Scan for the cell matching the given text and deliver its (x, y) coordinate at center. 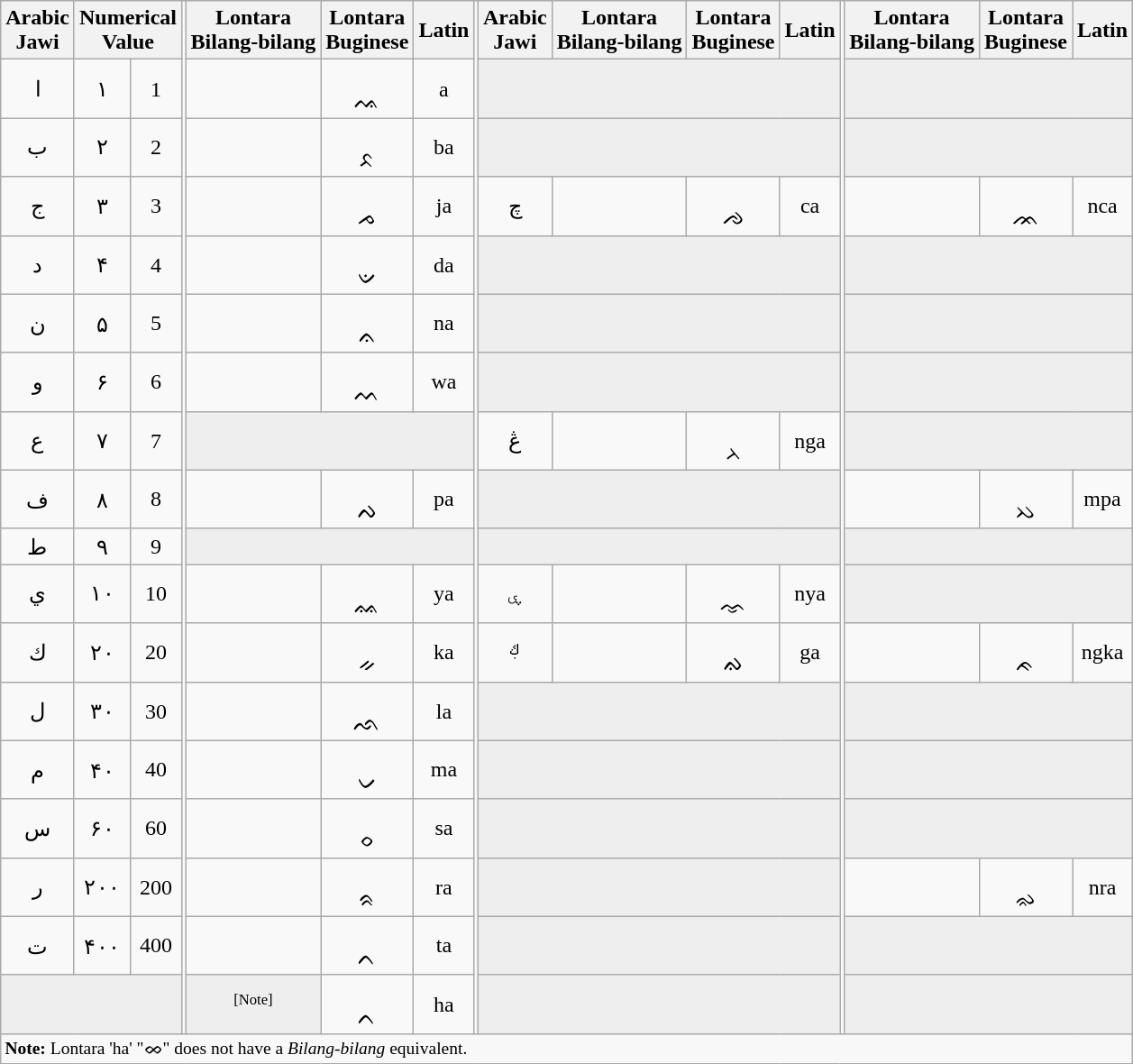
د (38, 265)
nca (1103, 206)
٨ (102, 500)
۴٠ (102, 770)
ᨓ (368, 382)
ᨐ (368, 593)
ج (38, 206)
ب (38, 148)
و (38, 382)
200 (157, 887)
١ (102, 88)
ᨅ (368, 148)
da (443, 265)
30 (157, 711)
a (443, 88)
wa (443, 382)
٢٠٠ (102, 887)
ka (443, 653)
ᨁ (734, 653)
۶٠ (102, 828)
ᨃ (1026, 653)
ر (38, 887)
ع (38, 440)
ي (38, 593)
ja (443, 206)
Note: Lontara 'ha' "ᨖ" does not have a Bilang-bilang equivalent. (567, 1048)
ط (38, 546)
20 (157, 653)
ᨎ (734, 593)
1 (157, 88)
ga (809, 653)
4 (157, 265)
٣٠ (102, 711)
6 (157, 382)
۴ (102, 265)
nra (1103, 887)
ᨍ (368, 206)
م (38, 770)
۴٠٠ (102, 945)
١٠ (102, 593)
ᨉ (368, 265)
ا (38, 88)
10 (157, 593)
ᨆ (368, 770)
ᨋ (1026, 887)
40 (157, 770)
چ (515, 206)
ᨇ (1026, 500)
3 (157, 206)
ك (38, 653)
na (443, 323)
٧ (102, 440)
400 (157, 945)
ma (443, 770)
pa (443, 500)
mpa (1103, 500)
س (38, 828)
nga (809, 440)
sa (443, 828)
٣ (102, 206)
۵ (102, 323)
ف (38, 500)
ࢴ (515, 653)
ل (38, 711)
ta (443, 945)
ya (443, 593)
ca (809, 206)
5 (157, 323)
ᨔ (368, 828)
ᨑ (368, 887)
ڠ (515, 440)
9 (157, 546)
Numerical Value (128, 31)
ᨂ (734, 440)
[Note] (253, 1004)
2 (157, 148)
ᨀ (368, 653)
ᨒ (368, 711)
ngka (1103, 653)
nya (809, 593)
ᨏ (1026, 206)
ت (38, 945)
7 (157, 440)
ᨊ (368, 323)
ۑ (515, 593)
8 (157, 500)
60 (157, 828)
ᨌ (734, 206)
ba (443, 148)
ha (443, 1004)
۶ (102, 382)
la (443, 711)
ra (443, 887)
ᨕ (368, 88)
٩ (102, 546)
ن (38, 323)
ᨄ (368, 500)
٢٠ (102, 653)
٢ (102, 148)
